Output the [x, y] coordinate of the center of the cell containing the given text.  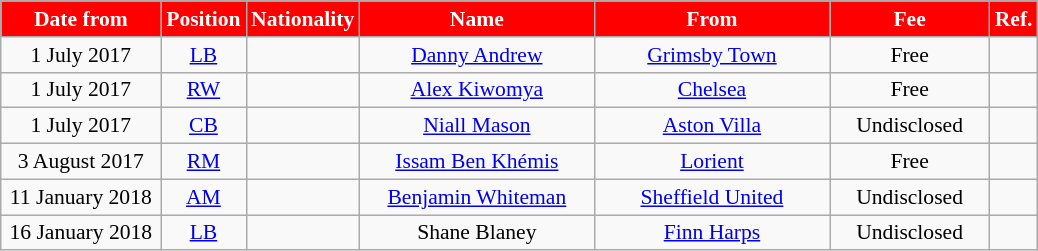
Date from [81, 19]
Niall Mason [476, 126]
3 August 2017 [81, 162]
RW [204, 90]
Shane Blaney [476, 233]
Issam Ben Khémis [476, 162]
From [712, 19]
Fee [910, 19]
Nationality [302, 19]
Lorient [712, 162]
Name [476, 19]
AM [204, 197]
16 January 2018 [81, 233]
Aston Villa [712, 126]
Position [204, 19]
Grimsby Town [712, 55]
Alex Kiwomya [476, 90]
Danny Andrew [476, 55]
Chelsea [712, 90]
RM [204, 162]
CB [204, 126]
Finn Harps [712, 233]
11 January 2018 [81, 197]
Ref. [1014, 19]
Sheffield United [712, 197]
Benjamin Whiteman [476, 197]
